Capture the cell that displays the provided text and extract its [X, Y] central coordinate. 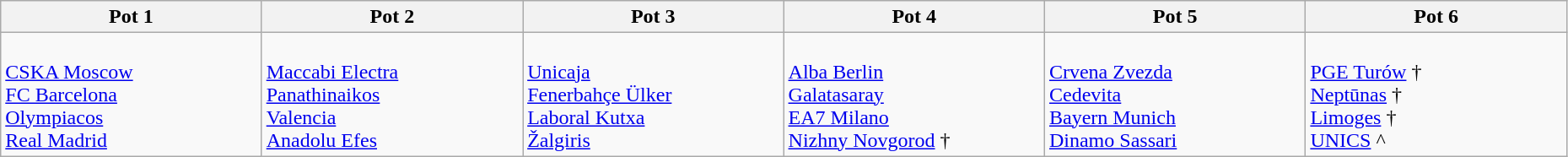
Crvena Zvezda Cedevita Bayern Munich Dinamo Sassari [1174, 95]
Pot 1 [132, 17]
Pot 3 [653, 17]
PGE Turów † Neptūnas † Limoges † UNICS ^ [1436, 95]
Pot 6 [1436, 17]
Maccabi Electra Panathinaikos Valencia Anadolu Efes [391, 95]
Alba Berlin Galatasaray EA7 Milano Nizhny Novgorod † [914, 95]
Unicaja Fenerbahçe Ülker Laboral Kutxa Žalgiris [653, 95]
Pot 4 [914, 17]
CSKA Moscow FC Barcelona Olympiacos Real Madrid [132, 95]
Pot 2 [391, 17]
Pot 5 [1174, 17]
